Detect which cell encompasses the target text, then output its (X, Y) center coordinate. 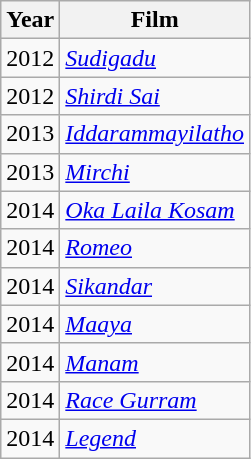
Shirdi Sai (155, 96)
Romeo (155, 248)
Sikandar (155, 286)
Legend (155, 438)
Oka Laila Kosam (155, 210)
Iddarammayilatho (155, 134)
Race Gurram (155, 400)
Sudigadu (155, 58)
Mirchi (155, 172)
Manam (155, 362)
Maaya (155, 324)
Year (30, 20)
Film (155, 20)
